Search for the cell housing the specified text and yield its (X, Y) center coordinate. 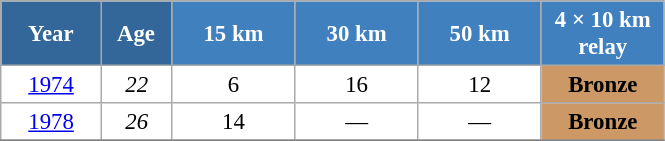
30 km (356, 34)
1978 (52, 122)
14 (234, 122)
Year (52, 34)
22 (136, 85)
4 × 10 km relay (602, 34)
15 km (234, 34)
1974 (52, 85)
26 (136, 122)
12 (480, 85)
Age (136, 34)
6 (234, 85)
16 (356, 85)
50 km (480, 34)
